For the text-containing cell, return its midpoint in (x, y) coordinate format. 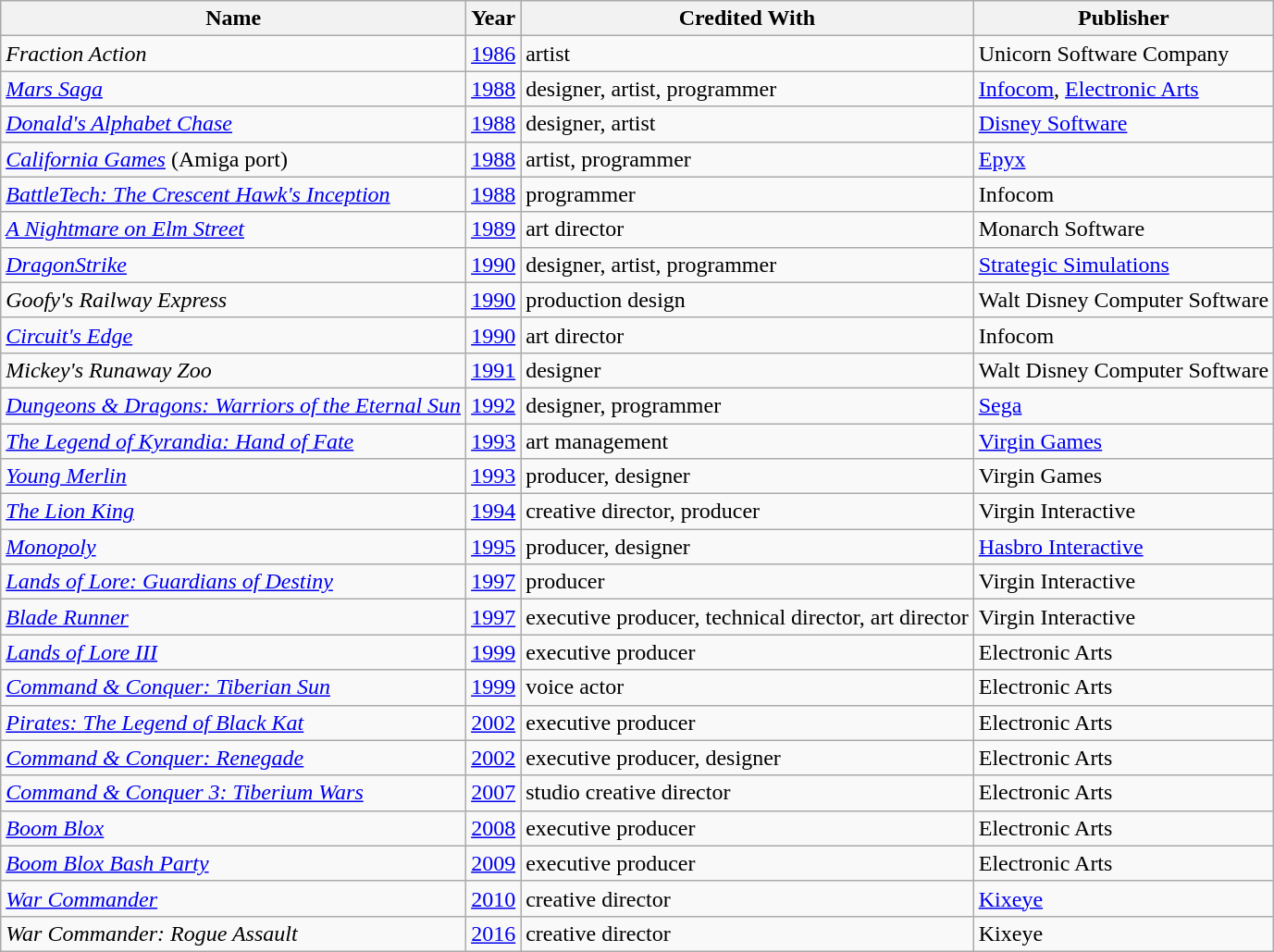
Boom Blox (233, 828)
Fraction Action (233, 54)
production design (748, 300)
BattleTech: The Crescent Hawk's Inception (233, 194)
Infocom, Electronic Arts (1123, 89)
Name (233, 19)
Young Merlin (233, 476)
Hasbro Interactive (1123, 547)
designer, artist (748, 124)
artist (748, 54)
Sega (1123, 405)
The Lion King (233, 512)
The Legend of Kyrandia: Hand of Fate (233, 441)
Credited With (748, 19)
designer (748, 370)
Command & Conquer: Renegade (233, 758)
Dungeons & Dragons: Warriors of the Eternal Sun (233, 405)
Circuit's Edge (233, 335)
Publisher (1123, 19)
producer (748, 582)
Boom Blox Bash Party (233, 863)
Lands of Lore: Guardians of Destiny (233, 582)
programmer (748, 194)
2007 (494, 793)
Monarch Software (1123, 229)
Goofy's Railway Express (233, 300)
Command & Conquer 3: Tiberium Wars (233, 793)
2008 (494, 828)
Epyx (1123, 159)
Year (494, 19)
designer, programmer (748, 405)
creative director, producer (748, 512)
Disney Software (1123, 124)
1991 (494, 370)
studio creative director (748, 793)
1989 (494, 229)
1992 (494, 405)
2009 (494, 863)
Donald's Alphabet Chase (233, 124)
Blade Runner (233, 617)
A Nightmare on Elm Street (233, 229)
Strategic Simulations (1123, 265)
1994 (494, 512)
2016 (494, 933)
Lands of Lore III (233, 652)
War Commander (233, 898)
Mars Saga (233, 89)
California Games (Amiga port) (233, 159)
War Commander: Rogue Assault (233, 933)
Mickey's Runaway Zoo (233, 370)
voice actor (748, 687)
DragonStrike (233, 265)
1986 (494, 54)
2010 (494, 898)
Command & Conquer: Tiberian Sun (233, 687)
Monopoly (233, 547)
artist, programmer (748, 159)
1995 (494, 547)
executive producer, technical director, art director (748, 617)
executive producer, designer (748, 758)
art management (748, 441)
Pirates: The Legend of Black Kat (233, 723)
Unicorn Software Company (1123, 54)
